Scan for the cell matching the given text and deliver its (X, Y) coordinate at center. 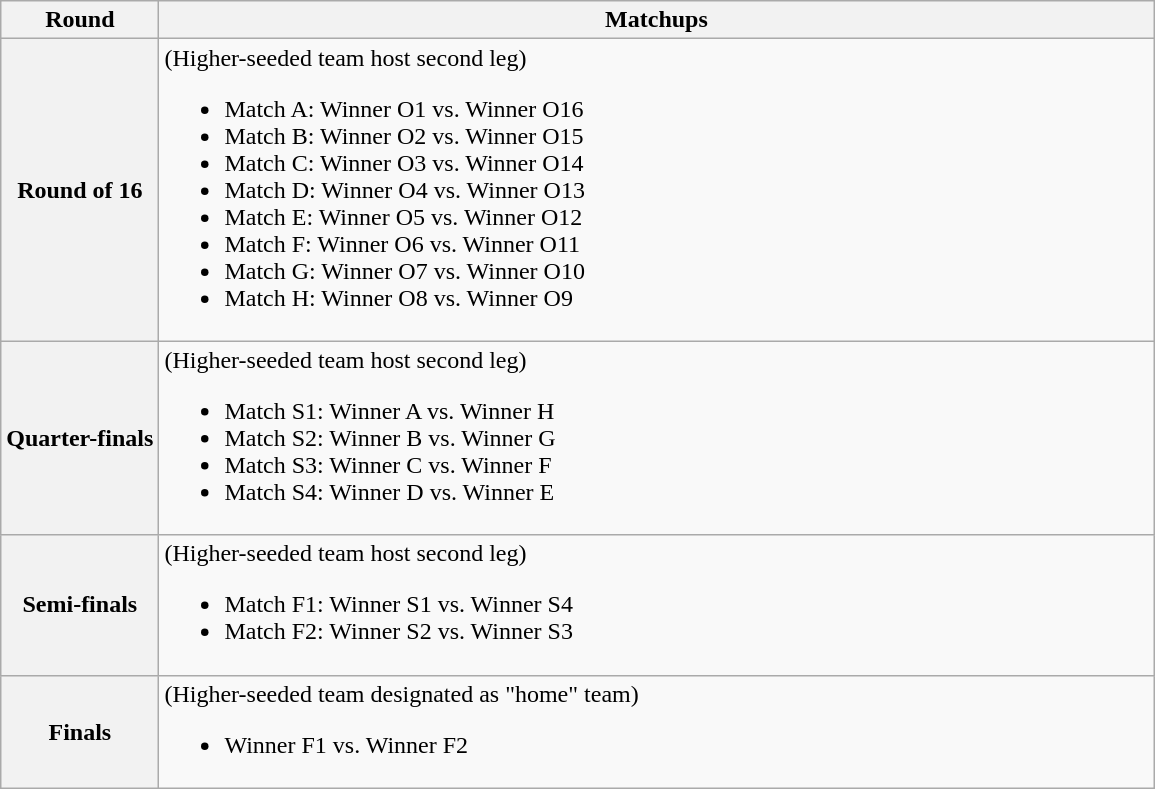
Matchups (656, 20)
(Higher-seeded team host second leg)Match F1: Winner S1 vs. Winner S4Match F2: Winner S2 vs. Winner S3 (656, 605)
Round of 16 (80, 190)
(Higher-seeded team designated as "home" team)Winner F1 vs. Winner F2 (656, 732)
Semi-finals (80, 605)
Round (80, 20)
Finals (80, 732)
Quarter-finals (80, 438)
